Find where the given text appears and provide that cell's center as [X, Y] coordinate. 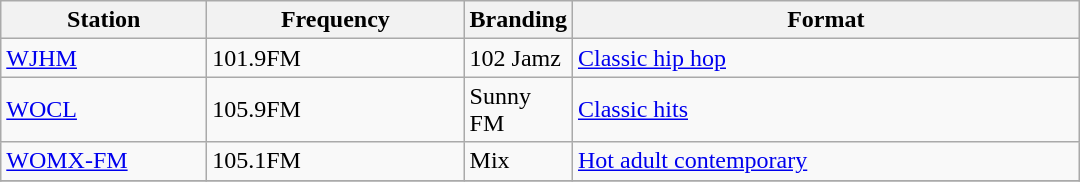
105.1FM [336, 161]
Format [826, 20]
Classic hits [826, 110]
105.9FM [336, 110]
Frequency [336, 20]
WOCL [104, 110]
Station [104, 20]
101.9FM [336, 58]
Branding [518, 20]
Classic hip hop [826, 58]
WJHM [104, 58]
Hot adult contemporary [826, 161]
Sunny FM [518, 110]
Mix [518, 161]
WOMX-FM [104, 161]
102 Jamz [518, 58]
